Search for the cell housing the specified text and yield its (x, y) center coordinate. 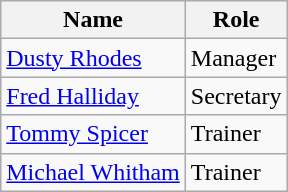
Role (236, 20)
Secretary (236, 96)
Fred Halliday (94, 96)
Tommy Spicer (94, 134)
Michael Whitham (94, 172)
Dusty Rhodes (94, 58)
Name (94, 20)
Manager (236, 58)
